Capture the cell that displays the provided text and extract its (x, y) central coordinate. 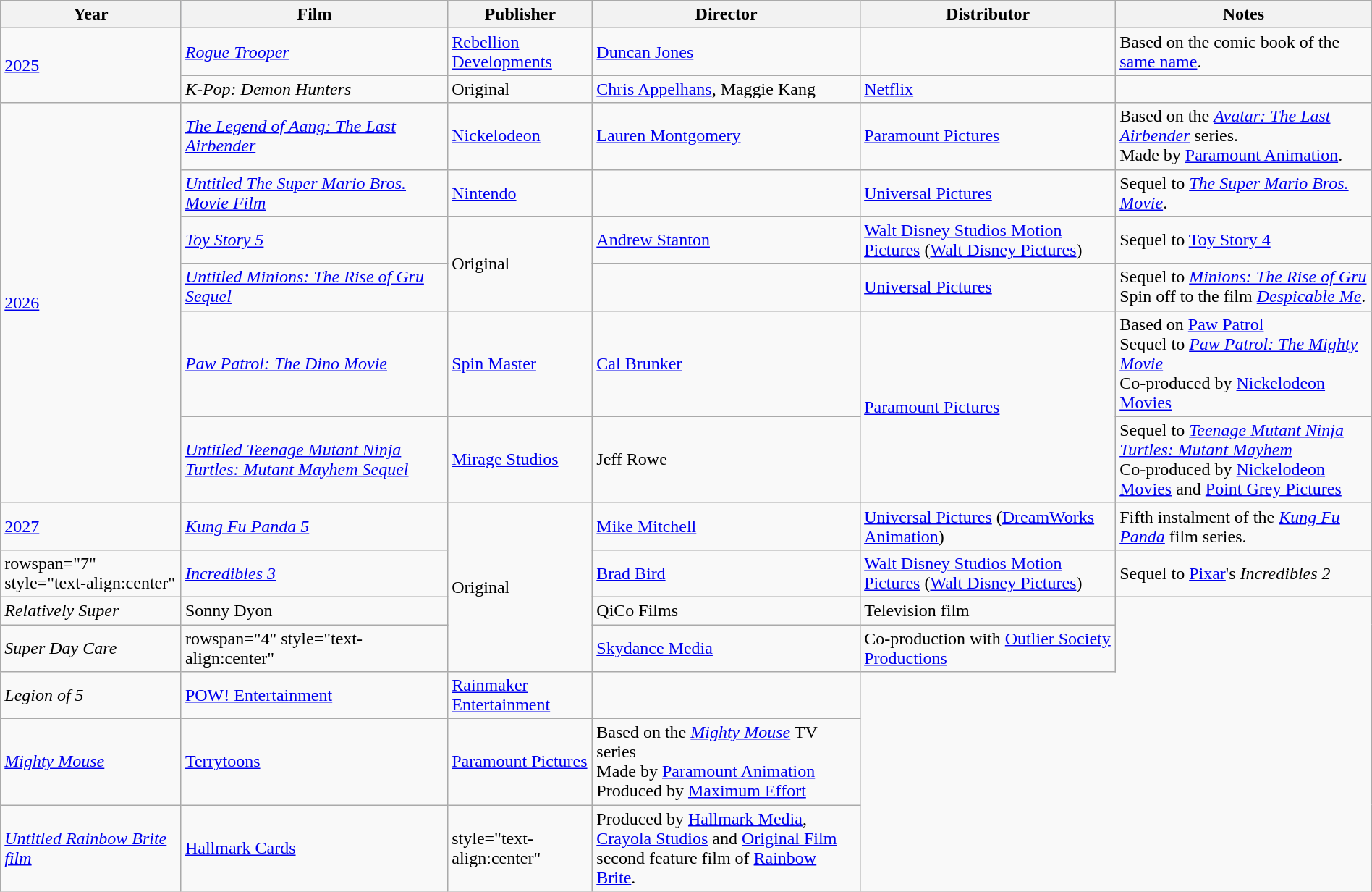
Untitled Rainbow Brite film (91, 849)
2026 (91, 303)
Kung Fu Panda 5 (314, 526)
Terrytoons (314, 762)
Produced by Hallmark Media, Crayola Studios and Original Film second feature film of Rainbow Brite. (727, 849)
Television film (988, 610)
Mike Mitchell (727, 526)
Director (727, 14)
Publisher (520, 14)
Film (314, 14)
Mirage Studios (520, 459)
Rainmaker Entertainment (520, 695)
Sequel to The Super Mario Bros. Movie. (1244, 193)
Spin Master (520, 363)
Brad Bird (727, 573)
Mighty Mouse (91, 762)
Untitled Minions: The Rise of Gru Sequel (314, 287)
Incredibles 3 (314, 573)
rowspan="7" style="text-align:center" (91, 573)
Co-production with Outlier Society Productions (988, 647)
Duncan Jones (727, 52)
Nickelodeon (520, 136)
Distributor (988, 14)
Sonny Dyon (314, 610)
K-Pop: Demon Hunters (314, 89)
Lauren Montgomery (727, 136)
Notes (1244, 14)
Sequel to Toy Story 4 (1244, 240)
Andrew Stanton (727, 240)
Relatively Super (91, 610)
Fifth instalment of the Kung Fu Panda film series. (1244, 526)
Universal Pictures (DreamWorks Animation) (988, 526)
Based on the Mighty Mouse TV seriesMade by Paramount AnimationProduced by Maximum Effort (727, 762)
rowspan="4" style="text-align:center" (314, 647)
Skydance Media (727, 647)
Rebellion Developments (520, 52)
Jeff Rowe (727, 459)
2027 (91, 526)
Paw Patrol: The Dino Movie (314, 363)
Based on Paw Patrol Sequel to Paw Patrol: The Mighty Movie Co-produced by Nickelodeon Movies (1244, 363)
Sequel to Pixar's Incredibles 2 (1244, 573)
Hallmark Cards (314, 849)
Year (91, 14)
Rogue Trooper (314, 52)
Based on the Avatar: The Last Airbender series. Made by Paramount Animation. (1244, 136)
2025 (91, 65)
Toy Story 5 (314, 240)
Cal Brunker (727, 363)
Untitled Teenage Mutant Ninja Turtles: Mutant Mayhem Sequel (314, 459)
Sequel to Teenage Mutant Ninja Turtles: Mutant Mayhem Co-produced by Nickelodeon Movies and Point Grey Pictures (1244, 459)
Nintendo (520, 193)
Based on the comic book of the same name. (1244, 52)
Netflix (988, 89)
Super Day Care (91, 647)
QiCo Films (727, 610)
style="text-align:center" (520, 849)
Legion of 5 (91, 695)
The Legend of Aang: The Last Airbender (314, 136)
Chris Appelhans, Maggie Kang (727, 89)
POW! Entertainment (314, 695)
Untitled The Super Mario Bros. Movie Film (314, 193)
Sequel to Minions: The Rise of Gru Spin off to the film Despicable Me. (1244, 287)
